Output the (X, Y) coordinate of the center of the cell containing the given text.  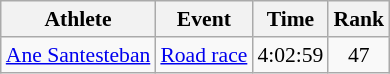
47 (358, 55)
Event (204, 19)
Athlete (78, 19)
Ane Santesteban (78, 55)
Road race (204, 55)
Time (290, 19)
Rank (358, 19)
4:02:59 (290, 55)
